Determine the (x, y) coordinate at the center of the cell enclosing the given text.  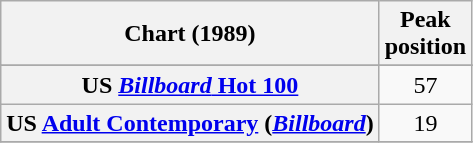
Peakposition (425, 34)
US Adult Contemporary (Billboard) (190, 123)
US Billboard Hot 100 (190, 85)
57 (425, 85)
19 (425, 123)
Chart (1989) (190, 34)
